Extract the [x, y] coordinate from the center of the cell holding the provided text.  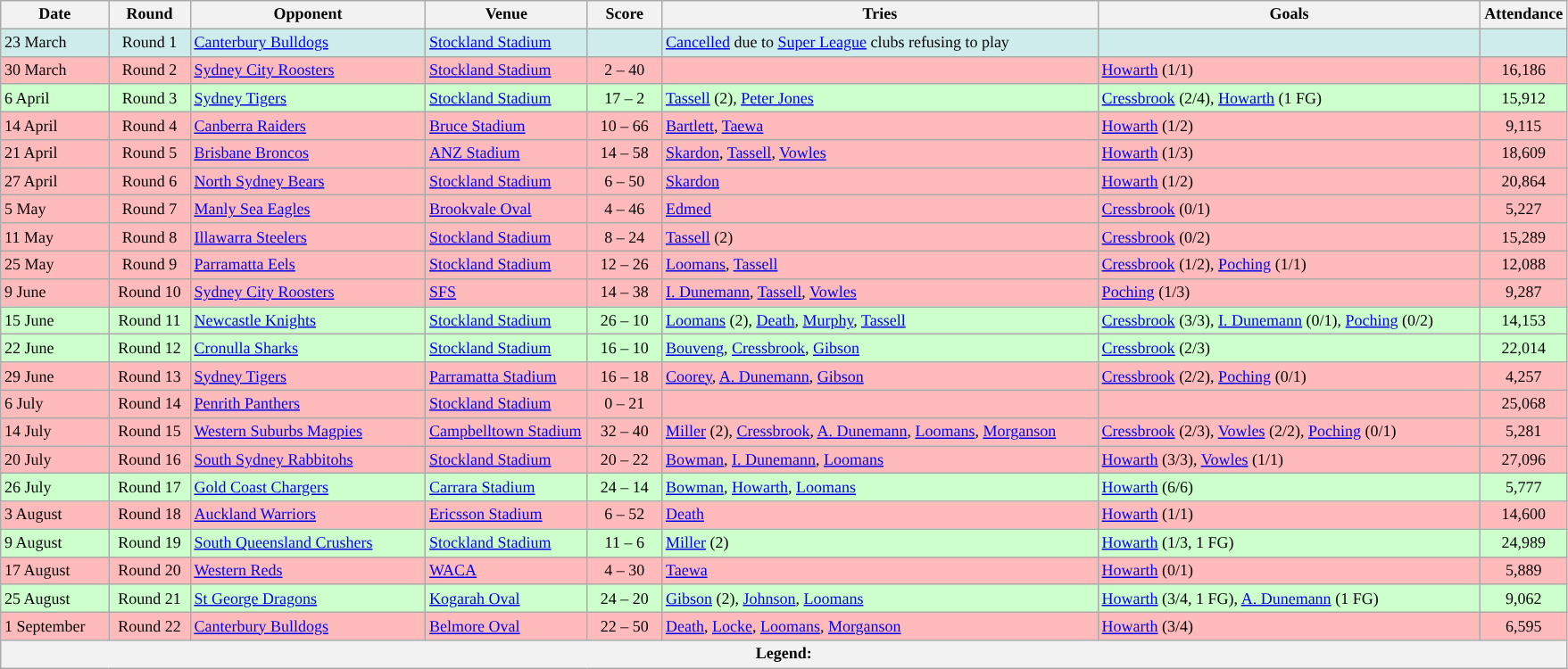
27 April [55, 182]
Cressbrook (2/3) [1289, 348]
Tries [880, 14]
Edmed [880, 209]
Howarth (1/3) [1289, 153]
South Queensland Crushers [308, 542]
9,115 [1524, 125]
14 July [55, 432]
Newcastle Knights [308, 321]
24 – 14 [625, 487]
15,289 [1524, 237]
Round 22 [150, 626]
Tassell (2) [880, 237]
North Sydney Bears [308, 182]
Howarth (3/3), Vowles (1/1) [1289, 460]
20 – 22 [625, 460]
Round 2 [150, 70]
Gold Coast Chargers [308, 487]
15,912 [1524, 98]
6,595 [1524, 626]
14 – 38 [625, 293]
Loomans (2), Death, Murphy, Tassell [880, 321]
Score [625, 14]
5,777 [1524, 487]
Howarth (6/6) [1289, 487]
32 – 40 [625, 432]
Miller (2) [880, 542]
9,062 [1524, 598]
Auckland Warriors [308, 516]
St George Dragons [308, 598]
Miller (2), Cressbrook, A. Dunemann, Loomans, Morganson [880, 432]
14 – 58 [625, 153]
1 September [55, 626]
Round 7 [150, 209]
22,014 [1524, 348]
Bowman, Howarth, Loomans [880, 487]
Round 9 [150, 264]
23 March [55, 43]
Round 12 [150, 348]
Cressbrook (0/1) [1289, 209]
ANZ Stadium [507, 153]
Illawarra Steelers [308, 237]
Brisbane Broncos [308, 153]
Legend: [784, 655]
5,889 [1524, 571]
Round 20 [150, 571]
Parramatta Stadium [507, 376]
Howarth (1/3, 1 FG) [1289, 542]
Bartlett, Taewa [880, 125]
Death, Locke, Loomans, Morganson [880, 626]
Round [150, 14]
Parramatta Eels [308, 264]
Cronulla Sharks [308, 348]
21 April [55, 153]
26 July [55, 487]
Howarth (0/1) [1289, 571]
20,864 [1524, 182]
Venue [507, 14]
Cressbrook (2/4), Howarth (1 FG) [1289, 98]
Cressbrook (0/2) [1289, 237]
Round 1 [150, 43]
Round 13 [150, 376]
29 June [55, 376]
4 – 46 [625, 209]
Round 21 [150, 598]
Ericsson Stadium [507, 516]
Round 3 [150, 98]
Kogarah Oval [507, 598]
14 April [55, 125]
0 – 21 [625, 403]
Cressbrook (2/2), Poching (0/1) [1289, 376]
Round 11 [150, 321]
8 – 24 [625, 237]
5,281 [1524, 432]
Cressbrook (3/3), I. Dunemann (0/1), Poching (0/2) [1289, 321]
6 – 50 [625, 182]
10 – 66 [625, 125]
Poching (1/3) [1289, 293]
3 August [55, 516]
Opponent [308, 14]
Western Suburbs Magpies [308, 432]
Round 4 [150, 125]
Round 8 [150, 237]
6 April [55, 98]
12,088 [1524, 264]
6 July [55, 403]
Manly Sea Eagles [308, 209]
Date [55, 14]
14,153 [1524, 321]
Round 14 [150, 403]
17 August [55, 571]
11 – 6 [625, 542]
Bruce Stadium [507, 125]
Taewa [880, 571]
Skardon, Tassell, Vowles [880, 153]
Loomans, Tassell [880, 264]
Round 6 [150, 182]
5,227 [1524, 209]
Cressbrook (2/3), Vowles (2/2), Poching (0/1) [1289, 432]
Belmore Oval [507, 626]
9 June [55, 293]
Gibson (2), Johnson, Loomans [880, 598]
Tassell (2), Peter Jones [880, 98]
17 – 2 [625, 98]
Skardon [880, 182]
Goals [1289, 14]
22 June [55, 348]
15 June [55, 321]
4 – 30 [625, 571]
12 – 26 [625, 264]
Canberra Raiders [308, 125]
Round 5 [150, 153]
Coorey, A. Dunemann, Gibson [880, 376]
Carrara Stadium [507, 487]
6 – 52 [625, 516]
Attendance [1524, 14]
Round 16 [150, 460]
9 August [55, 542]
25,068 [1524, 403]
Bouveng, Cressbrook, Gibson [880, 348]
Death [880, 516]
4,257 [1524, 376]
16,186 [1524, 70]
Cressbrook (1/2), Poching (1/1) [1289, 264]
30 March [55, 70]
Round 15 [150, 432]
SFS [507, 293]
18,609 [1524, 153]
Campbelltown Stadium [507, 432]
2 – 40 [625, 70]
Cancelled due to Super League clubs refusing to play [880, 43]
Round 17 [150, 487]
26 – 10 [625, 321]
Penrith Panthers [308, 403]
Western Reds [308, 571]
5 May [55, 209]
Brookvale Oval [507, 209]
27,096 [1524, 460]
25 May [55, 264]
20 July [55, 460]
14,600 [1524, 516]
WACA [507, 571]
24 – 20 [625, 598]
22 – 50 [625, 626]
Round 10 [150, 293]
9,287 [1524, 293]
Bowman, I. Dunemann, Loomans [880, 460]
16 – 18 [625, 376]
24,989 [1524, 542]
I. Dunemann, Tassell, Vowles [880, 293]
Round 19 [150, 542]
11 May [55, 237]
Howarth (3/4) [1289, 626]
Howarth (3/4, 1 FG), A. Dunemann (1 FG) [1289, 598]
16 – 10 [625, 348]
South Sydney Rabbitohs [308, 460]
25 August [55, 598]
Round 18 [150, 516]
